Locate the cell with the specified text and output its [x, y] center coordinate. 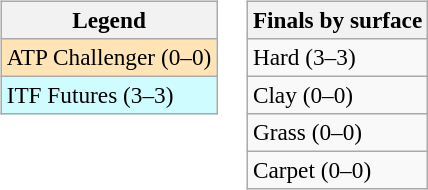
ITF Futures (3–3) [108, 95]
Clay (0–0) [337, 95]
Carpet (0–0) [337, 171]
Legend [108, 20]
Grass (0–0) [337, 133]
Finals by surface [337, 20]
ATP Challenger (0–0) [108, 57]
Hard (3–3) [337, 57]
